From the cell containing the given text, extract its center point as [X, Y] coordinate. 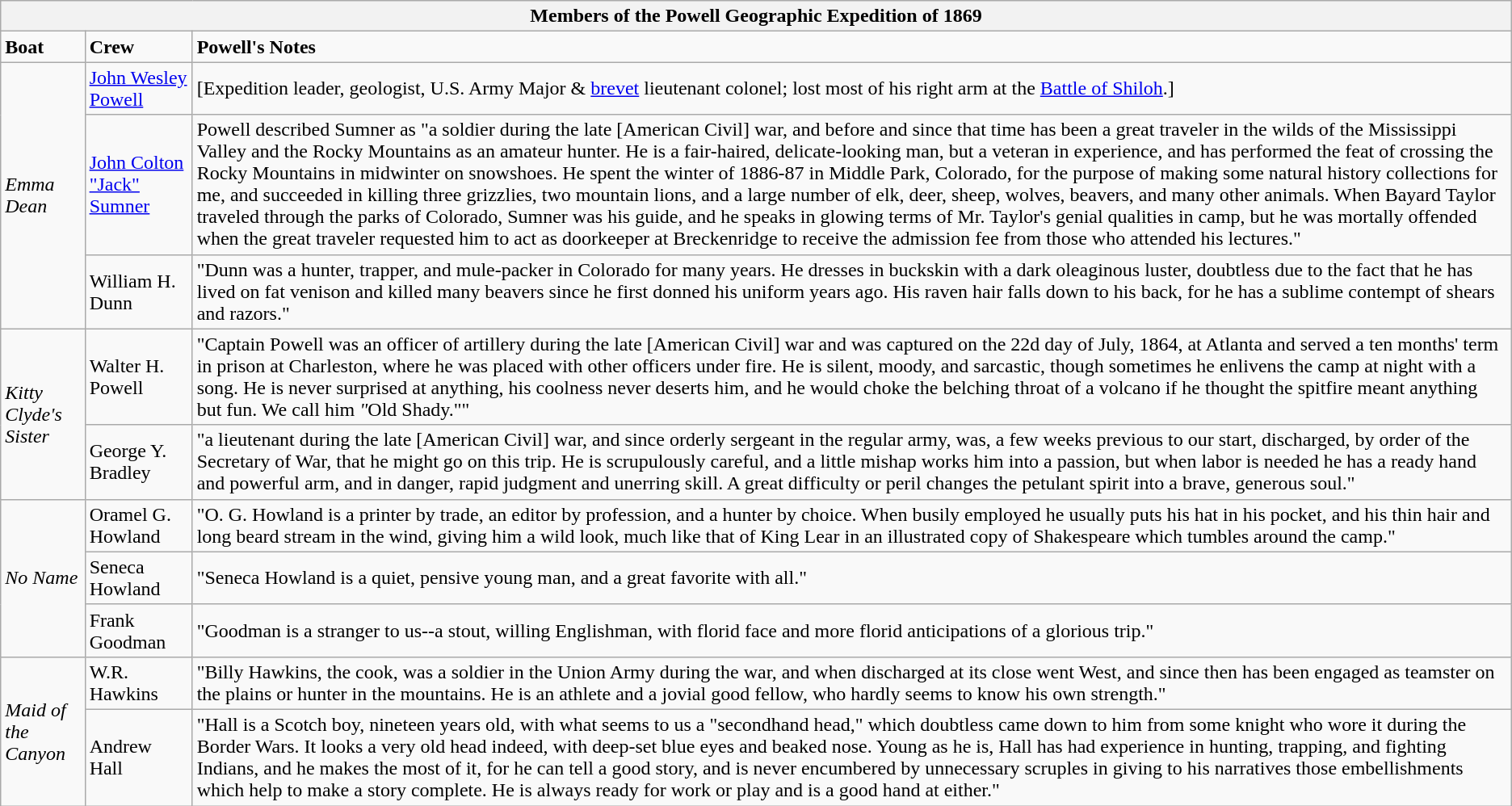
"Seneca Howland is a quiet, pensive young man, and a great favorite with all." [851, 578]
Boat [43, 47]
Frank Goodman [139, 630]
Emma Dean [43, 195]
[Expedition leader, geologist, U.S. Army Major & brevet lieutenant colonel; lost most of his right arm at the Battle of Shiloh.] [851, 89]
Maid of the Canyon [43, 731]
W.R. Hawkins [139, 683]
George Y. Bradley [139, 462]
Walter H. Powell [139, 376]
John Wesley Powell [139, 89]
Oramel G. Howland [139, 525]
Crew [139, 47]
Seneca Howland [139, 578]
Members of the Powell Geographic Expedition of 1869 [756, 16]
"Goodman is a stranger to us--a stout, willing Englishman, with florid face and more florid anticipations of a glorious trip." [851, 630]
William H. Dunn [139, 292]
Andrew Hall [139, 758]
John Colton "Jack" Sumner [139, 184]
Kitty Clyde's Sister [43, 413]
No Name [43, 578]
Powell's Notes [851, 47]
